Output the [X, Y] coordinate of the center of the cell containing the given text.  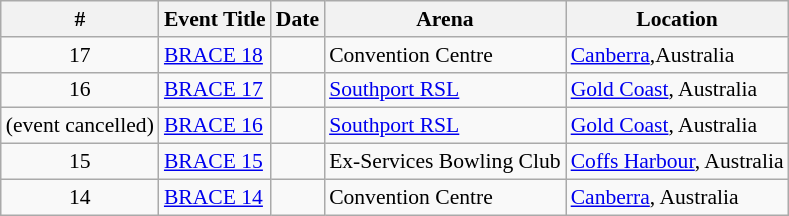
15 [80, 162]
17 [80, 55]
Ex-Services Bowling Club [445, 162]
Date [298, 19]
BRACE 14 [215, 197]
BRACE 17 [215, 90]
Location [678, 19]
(event cancelled) [80, 126]
BRACE 16 [215, 126]
# [80, 19]
Canberra,Australia [678, 55]
Event Title [215, 19]
BRACE 15 [215, 162]
Coffs Harbour, Australia [678, 162]
BRACE 18 [215, 55]
Canberra, Australia [678, 197]
Arena [445, 19]
16 [80, 90]
14 [80, 197]
